Determine the [X, Y] coordinate at the center of the cell enclosing the given text.  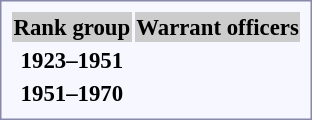
1923–1951 [72, 60]
Warrant officers [218, 27]
1951–1970 [72, 93]
Rank group [72, 27]
